Detect which cell encompasses the target text, then output its (x, y) center coordinate. 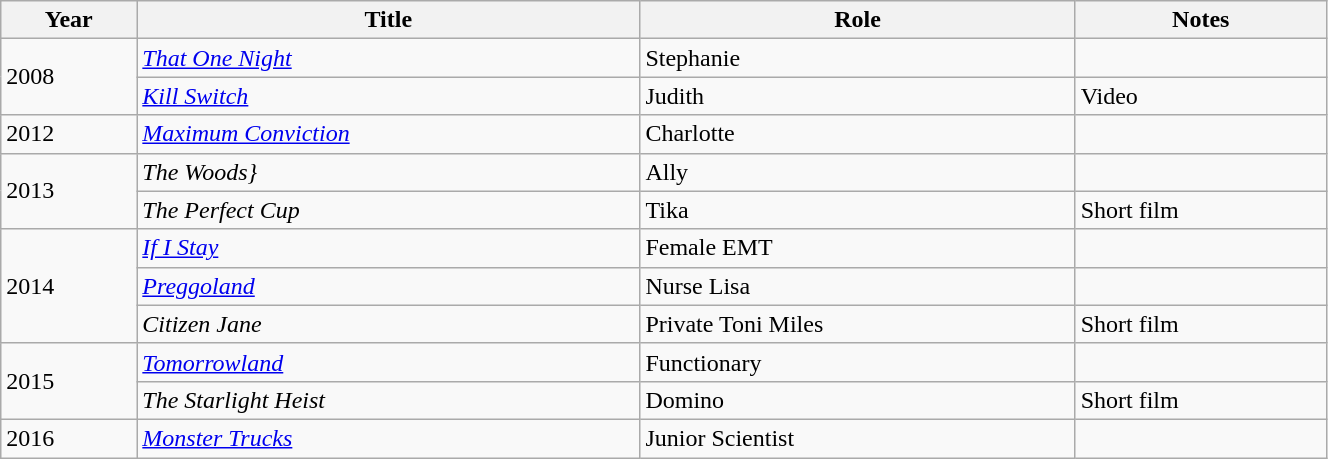
2015 (69, 381)
Maximum Conviction (388, 134)
Video (1200, 96)
Notes (1200, 20)
Monster Trucks (388, 438)
Title (388, 20)
Nurse Lisa (858, 286)
Tika (858, 210)
Domino (858, 400)
Functionary (858, 362)
2012 (69, 134)
Stephanie (858, 58)
If I Stay (388, 248)
Preggoland (388, 286)
The Perfect Cup (388, 210)
The Woods} (388, 172)
Year (69, 20)
Charlotte (858, 134)
Female EMT (858, 248)
Tomorrowland (388, 362)
Private Toni Miles (858, 324)
2016 (69, 438)
Judith (858, 96)
2008 (69, 77)
Role (858, 20)
Junior Scientist (858, 438)
Citizen Jane (388, 324)
2013 (69, 191)
2014 (69, 286)
Kill Switch (388, 96)
Ally (858, 172)
The Starlight Heist (388, 400)
That One Night (388, 58)
